Capture the cell that displays the provided text and extract its [x, y] central coordinate. 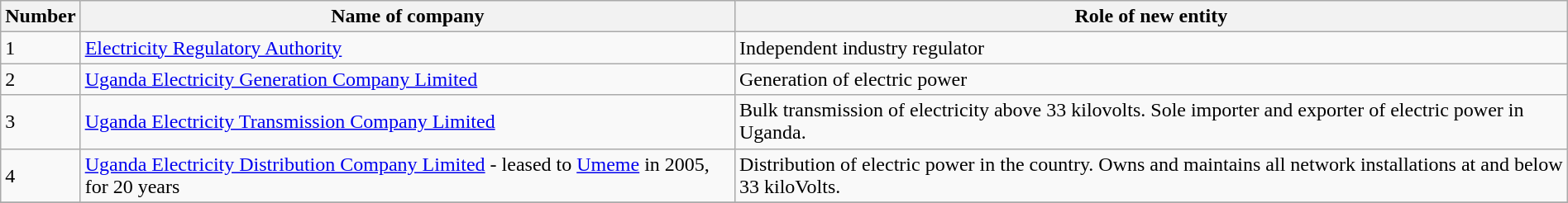
Uganda Electricity Transmission Company Limited [407, 122]
Generation of electric power [1151, 79]
Bulk transmission of electricity above 33 kilovolts. Sole importer and exporter of electric power in Uganda. [1151, 122]
Uganda Electricity Generation Company Limited [407, 79]
Role of new entity [1151, 17]
Electricity Regulatory Authority [407, 48]
Distribution of electric power in the country. Owns and maintains all network installations at and below 33 kiloVolts. [1151, 175]
Number [41, 17]
3 [41, 122]
Independent industry regulator [1151, 48]
4 [41, 175]
1 [41, 48]
Uganda Electricity Distribution Company Limited - leased to Umeme in 2005, for 20 years [407, 175]
Name of company [407, 17]
2 [41, 79]
